Scan for the cell matching the given text and deliver its [X, Y] coordinate at center. 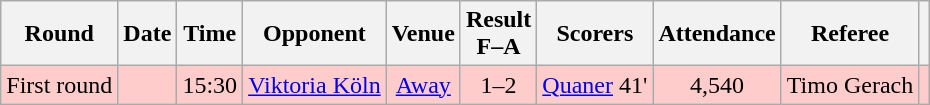
Date [148, 34]
Away [423, 85]
15:30 [210, 85]
ResultF–A [498, 34]
First round [60, 85]
1–2 [498, 85]
Time [210, 34]
4,540 [717, 85]
Timo Gerach [850, 85]
Referee [850, 34]
Quaner 41' [595, 85]
Opponent [315, 34]
Scorers [595, 34]
Venue [423, 34]
Viktoria Köln [315, 85]
Attendance [717, 34]
Round [60, 34]
